Locate the cell with the specified text and output its (X, Y) center coordinate. 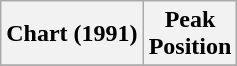
PeakPosition (190, 34)
Chart (1991) (72, 34)
